Find where the given text appears and provide that cell's center as (X, Y) coordinate. 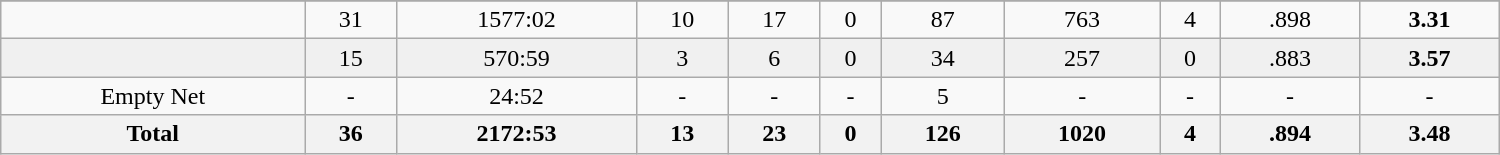
3.48 (1430, 134)
1577:02 (516, 20)
13 (682, 134)
3 (682, 58)
15 (351, 58)
3.57 (1430, 58)
5 (943, 96)
Empty Net (153, 96)
.898 (1290, 20)
Total (153, 134)
257 (1082, 58)
.894 (1290, 134)
126 (943, 134)
24:52 (516, 96)
23 (774, 134)
3.31 (1430, 20)
34 (943, 58)
87 (943, 20)
763 (1082, 20)
36 (351, 134)
31 (351, 20)
10 (682, 20)
.883 (1290, 58)
2172:53 (516, 134)
17 (774, 20)
1020 (1082, 134)
570:59 (516, 58)
6 (774, 58)
